Identify which cell holds the provided text, then report its (X, Y) central coordinate. 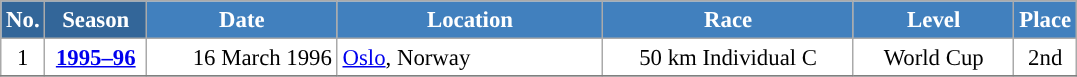
2nd (1045, 58)
Date (242, 20)
1995–96 (96, 58)
1 (23, 58)
Season (96, 20)
Race (728, 20)
World Cup (934, 58)
Location (470, 20)
No. (23, 20)
Level (934, 20)
Place (1045, 20)
16 March 1996 (242, 58)
Oslo, Norway (470, 58)
50 km Individual C (728, 58)
